Pinpoint the cell where the given text exists, returning its [x, y] midpoint coordinate. 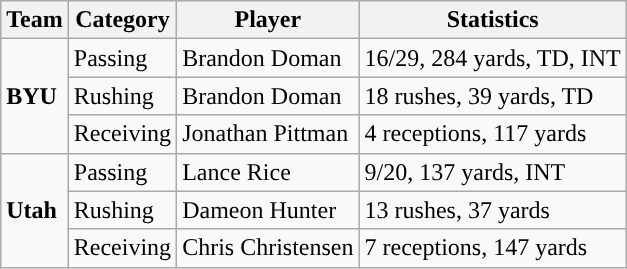
BYU [35, 96]
18 rushes, 39 yards, TD [492, 96]
Lance Rice [268, 172]
Utah [35, 210]
Player [268, 20]
13 rushes, 37 yards [492, 210]
Team [35, 20]
4 receptions, 117 yards [492, 134]
9/20, 137 yards, INT [492, 172]
Dameon Hunter [268, 210]
Category [122, 20]
Chris Christensen [268, 248]
Statistics [492, 20]
Jonathan Pittman [268, 134]
7 receptions, 147 yards [492, 248]
16/29, 284 yards, TD, INT [492, 58]
